Find where the given text appears and provide that cell's center as (x, y) coordinate. 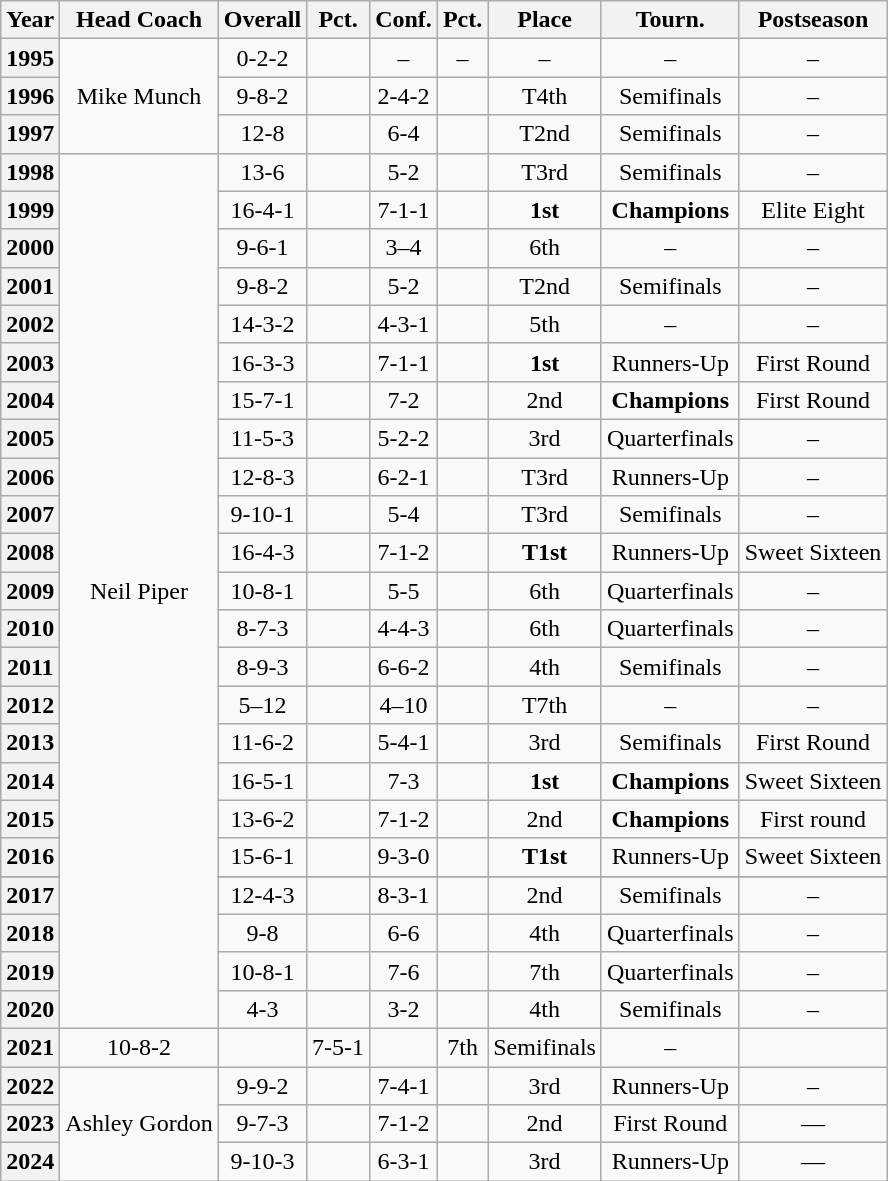
3-2 (404, 1009)
2014 (30, 781)
0-2-2 (262, 58)
Year (30, 20)
5-4-1 (404, 743)
2016 (30, 857)
2007 (30, 515)
8-9-3 (262, 667)
2024 (30, 1162)
8-7-3 (262, 629)
Neil Piper (139, 590)
2008 (30, 553)
Overall (262, 20)
2015 (30, 819)
10-8-2 (139, 1047)
6-6-2 (404, 667)
15-7-1 (262, 400)
2019 (30, 971)
2003 (30, 362)
16-5-1 (262, 781)
2009 (30, 591)
9-6-1 (262, 248)
13-6 (262, 172)
9-9-2 (262, 1085)
2021 (30, 1047)
Tourn. (670, 20)
2004 (30, 400)
7-4-1 (404, 1085)
2011 (30, 667)
2001 (30, 286)
5th (545, 324)
Mike Munch (139, 96)
8-3-1 (404, 895)
4-3 (262, 1009)
1995 (30, 58)
Head Coach (139, 20)
9-3-0 (404, 857)
2022 (30, 1085)
11-5-3 (262, 438)
2-4-2 (404, 96)
6-2-1 (404, 477)
13-6-2 (262, 819)
9-10-1 (262, 515)
4-4-3 (404, 629)
T7th (545, 705)
1998 (30, 172)
11-6-2 (262, 743)
14-3-2 (262, 324)
12-8 (262, 134)
2006 (30, 477)
5–12 (262, 705)
15-6-1 (262, 857)
Postseason (813, 20)
2013 (30, 743)
Elite Eight (813, 210)
4-3-1 (404, 324)
1999 (30, 210)
2018 (30, 933)
2020 (30, 1009)
2012 (30, 705)
16-4-1 (262, 210)
9-8 (262, 933)
2002 (30, 324)
1997 (30, 134)
12-4-3 (262, 895)
First round (813, 819)
1996 (30, 96)
Place (545, 20)
T4th (545, 96)
2017 (30, 895)
2005 (30, 438)
7-3 (404, 781)
6-4 (404, 134)
5-4 (404, 515)
16-4-3 (262, 553)
7-2 (404, 400)
Conf. (404, 20)
2010 (30, 629)
2023 (30, 1124)
5-2-2 (404, 438)
3–4 (404, 248)
9-10-3 (262, 1162)
Ashley Gordon (139, 1123)
7-5-1 (338, 1047)
2000 (30, 248)
9-7-3 (262, 1124)
16-3-3 (262, 362)
6-6 (404, 933)
12-8-3 (262, 477)
4–10 (404, 705)
6-3-1 (404, 1162)
5-5 (404, 591)
7-6 (404, 971)
